Provide the (x, y) coordinate of the cell's center where the given text is located.  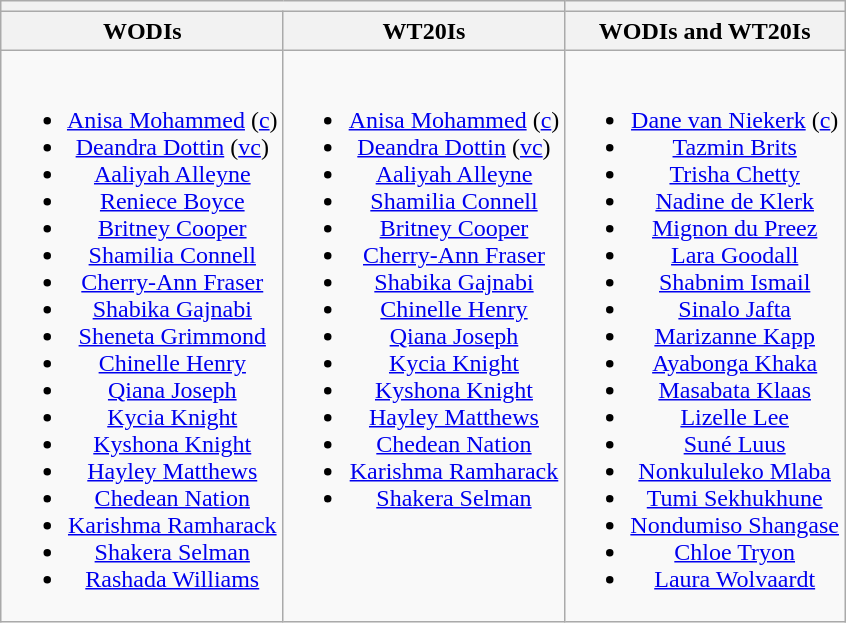
WODIs and WT20Is (705, 31)
WODIs (142, 31)
WT20Is (424, 31)
